Scan for the cell matching the given text and deliver its (x, y) coordinate at center. 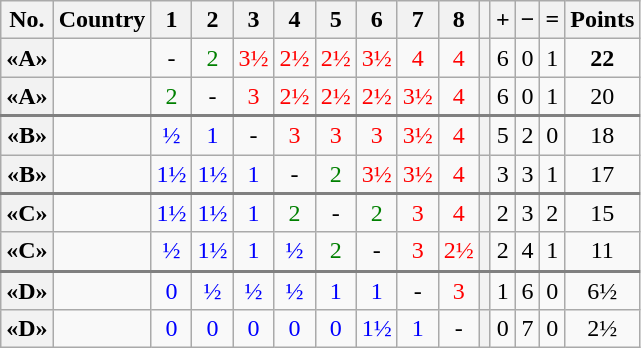
22 (602, 58)
18 (602, 136)
Country (102, 20)
11 (602, 252)
No. (27, 20)
20 (602, 96)
8 (458, 20)
= (552, 20)
15 (602, 212)
− (528, 20)
Points (602, 20)
+ (502, 20)
6½ (602, 290)
17 (602, 174)
